Provide the [x, y] coordinate of the cell's center where the given text is located.  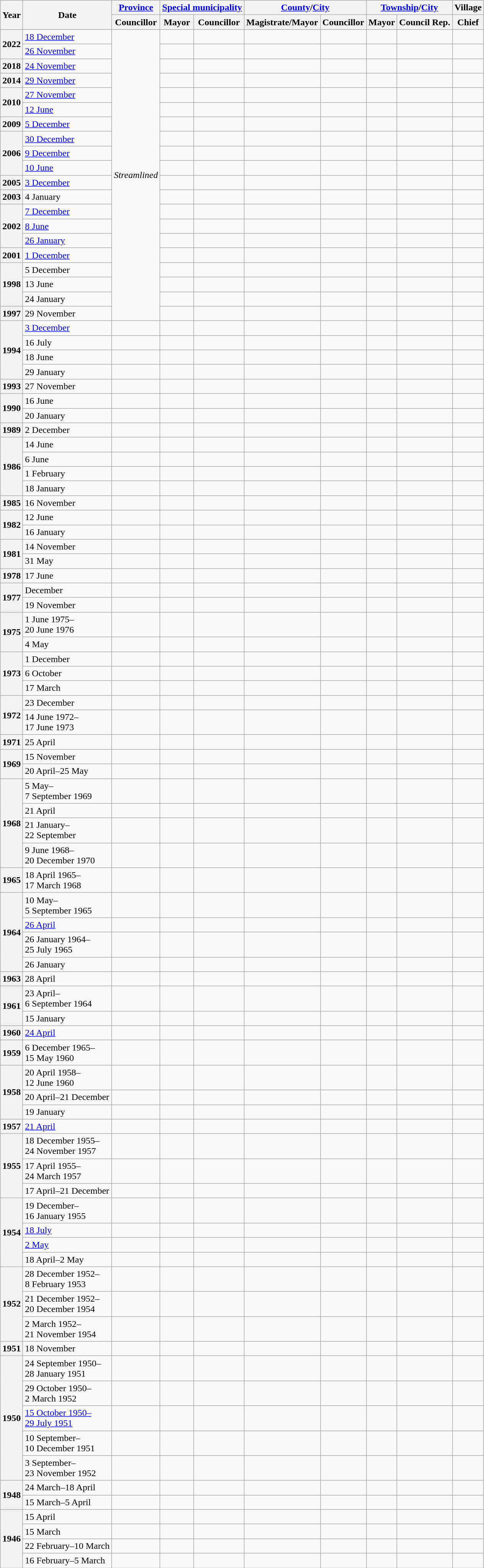
17 April–21 December [67, 1191]
1975 [11, 631]
16 November [67, 503]
20 April–21 December [67, 1097]
15 March–5 April [67, 1502]
18 November [67, 1349]
1965 [11, 880]
1950 [11, 1418]
15 April [67, 1517]
1955 [11, 1166]
1986 [11, 467]
10 June [67, 168]
1 February [67, 474]
1963 [11, 979]
18 April–2 May [67, 1260]
21 January–22 September [67, 831]
17 March [67, 688]
1971 [11, 742]
18 January [67, 488]
2001 [11, 255]
3 September–23 November 1952 [67, 1468]
2005 [11, 183]
14 June 1972–17 June 1973 [67, 723]
24 November [67, 66]
1948 [11, 1495]
17 June [67, 576]
15 March [67, 1531]
26 November [67, 51]
1994 [11, 350]
26 January 1964–25 July 1965 [67, 945]
20 January [67, 415]
1982 [11, 525]
1 June 1975–20 June 1976 [67, 625]
26 April [67, 925]
9 December [67, 153]
Streamlined [136, 175]
1973 [11, 673]
1990 [11, 408]
19 November [67, 605]
2003 [11, 197]
22 February–10 March [67, 1546]
1989 [11, 430]
16 July [67, 343]
28 April [67, 979]
6 October [67, 674]
Year [11, 15]
10 May–5 September 1965 [67, 905]
1968 [11, 823]
Council Rep. [425, 22]
1972 [11, 715]
23 December [67, 703]
15 October 1950–29 July 1951 [67, 1418]
2 May [67, 1245]
16 January [67, 532]
14 June [67, 445]
9 June 1968–20 December 1970 [67, 855]
1985 [11, 503]
6 December 1965–15 May 1960 [67, 1052]
1981 [11, 554]
2006 [11, 153]
8 June [67, 226]
14 November [67, 547]
4 May [67, 644]
1969 [11, 764]
24 March–18 April [67, 1488]
18 July [67, 1230]
1978 [11, 576]
1959 [11, 1052]
20 April 1958–12 June 1960 [67, 1078]
1946 [11, 1539]
1960 [11, 1033]
5 May–7 September 1969 [67, 791]
Chief [468, 22]
2009 [11, 124]
1993 [11, 386]
Special municipality [202, 8]
19 January [67, 1112]
December [67, 590]
1997 [11, 313]
10 September–10 December 1951 [67, 1443]
18 December [67, 37]
15 January [67, 1018]
18 April 1965–17 March 1968 [67, 880]
2 March 1952–21 November 1954 [67, 1329]
29 October 1950–2 March 1952 [67, 1393]
Village [468, 8]
Magistrate/Mayor [282, 22]
1952 [11, 1304]
2022 [11, 44]
16 February–5 March [67, 1560]
1964 [11, 932]
23 April–6 September 1964 [67, 999]
18 June [67, 357]
1961 [11, 1006]
2010 [11, 102]
16 June [67, 401]
Province [136, 8]
1951 [11, 1349]
1954 [11, 1232]
2 December [67, 430]
31 May [67, 561]
13 June [67, 284]
2014 [11, 80]
21 December 1952–20 December 1954 [67, 1304]
County/City [305, 8]
6 June [67, 459]
Date [67, 15]
20 April–25 May [67, 771]
15 November [67, 757]
Township/City [409, 8]
28 December 1952–8 February 1953 [67, 1279]
29 January [67, 372]
18 December 1955–24 November 1957 [67, 1146]
1977 [11, 597]
24 September 1950–28 January 1951 [67, 1369]
1957 [11, 1126]
4 January [67, 197]
17 April 1955–24 March 1957 [67, 1171]
25 April [67, 742]
7 December [67, 212]
2002 [11, 226]
30 December [67, 139]
24 January [67, 299]
2018 [11, 66]
24 April [67, 1033]
19 December–16 January 1955 [67, 1210]
1998 [11, 284]
1958 [11, 1092]
